Find where the given text appears and provide that cell's center as [x, y] coordinate. 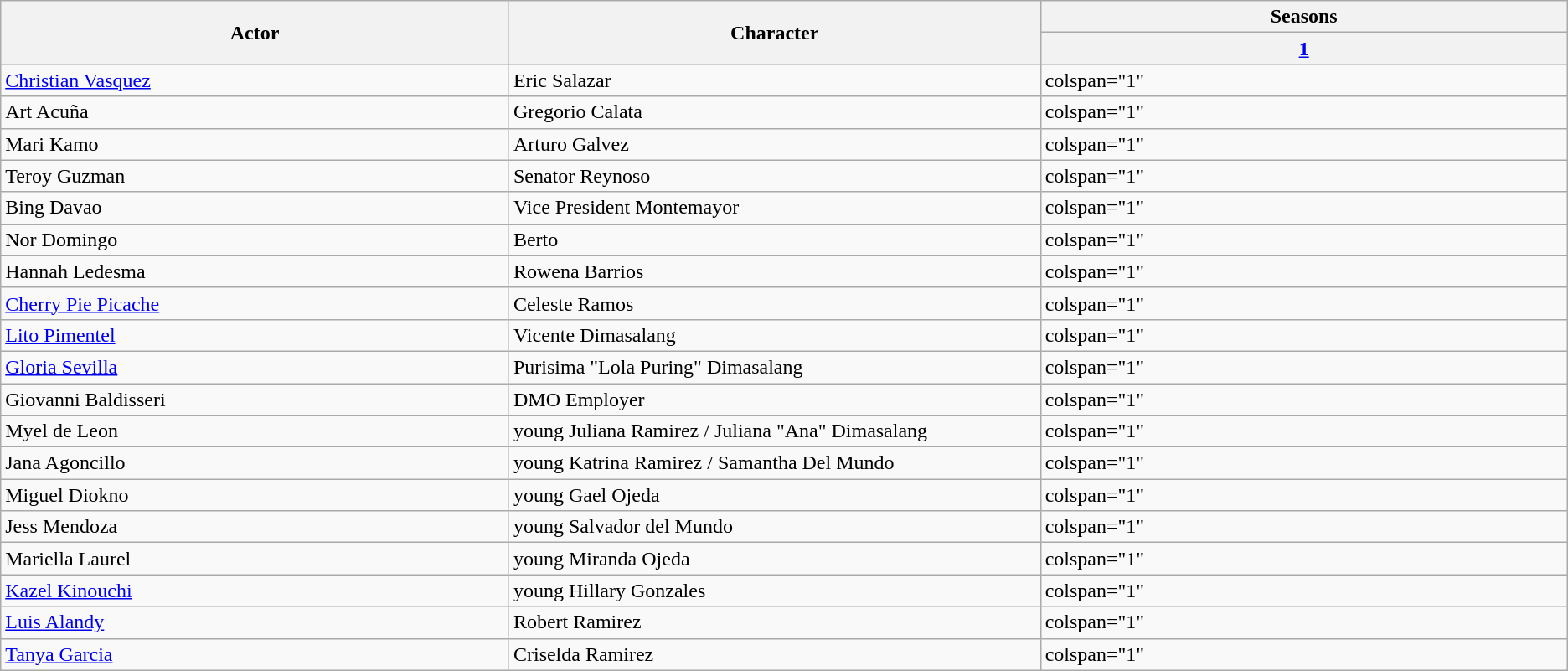
Cherry Pie Picache [255, 303]
Myel de Leon [255, 431]
young Gael Ojeda [774, 495]
Rowena Barrios [774, 271]
young Miranda Ojeda [774, 559]
Jana Agoncillo [255, 463]
Bing Davao [255, 208]
Nor Domingo [255, 240]
Hannah Ledesma [255, 271]
Lito Pimentel [255, 335]
Actor [255, 33]
Miguel Diokno [255, 495]
1 [1303, 49]
DMO Employer [774, 400]
Character [774, 33]
Teroy Guzman [255, 176]
Criselda Ramirez [774, 654]
Tanya Garcia [255, 654]
Luis Alandy [255, 622]
young Hillary Gonzales [774, 591]
Vice President Montemayor [774, 208]
young Salvador del Mundo [774, 527]
Senator Reynoso [774, 176]
Purisima "Lola Puring" Dimasalang [774, 367]
Robert Ramirez [774, 622]
Kazel Kinouchi [255, 591]
Berto [774, 240]
Art Acuña [255, 112]
Arturo Galvez [774, 144]
Giovanni Baldisseri [255, 400]
Gregorio Calata [774, 112]
Gloria Sevilla [255, 367]
Vicente Dimasalang [774, 335]
young Juliana Ramirez / Juliana "Ana" Dimasalang [774, 431]
Christian Vasquez [255, 80]
Jess Mendoza [255, 527]
Mariella Laurel [255, 559]
Celeste Ramos [774, 303]
Mari Kamo [255, 144]
young Katrina Ramirez / Samantha Del Mundo [774, 463]
Seasons [1303, 17]
Eric Salazar [774, 80]
